For the text-containing cell, return its midpoint in (X, Y) coordinate format. 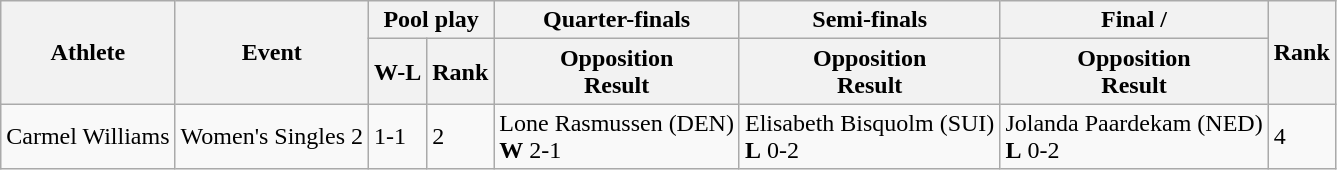
Carmel Williams (88, 136)
Quarter-finals (617, 20)
W-L (398, 72)
Pool play (432, 20)
Athlete (88, 52)
Semi-finals (869, 20)
Lone Rasmussen (DEN)W 2-1 (617, 136)
1-1 (398, 136)
Event (272, 52)
Women's Singles 2 (272, 136)
Elisabeth Bisquolm (SUI)L 0-2 (869, 136)
2 (460, 136)
4 (1302, 136)
Jolanda Paardekam (NED)L 0-2 (1134, 136)
Final / (1134, 20)
